Detect which cell encompasses the target text, then output its [X, Y] center coordinate. 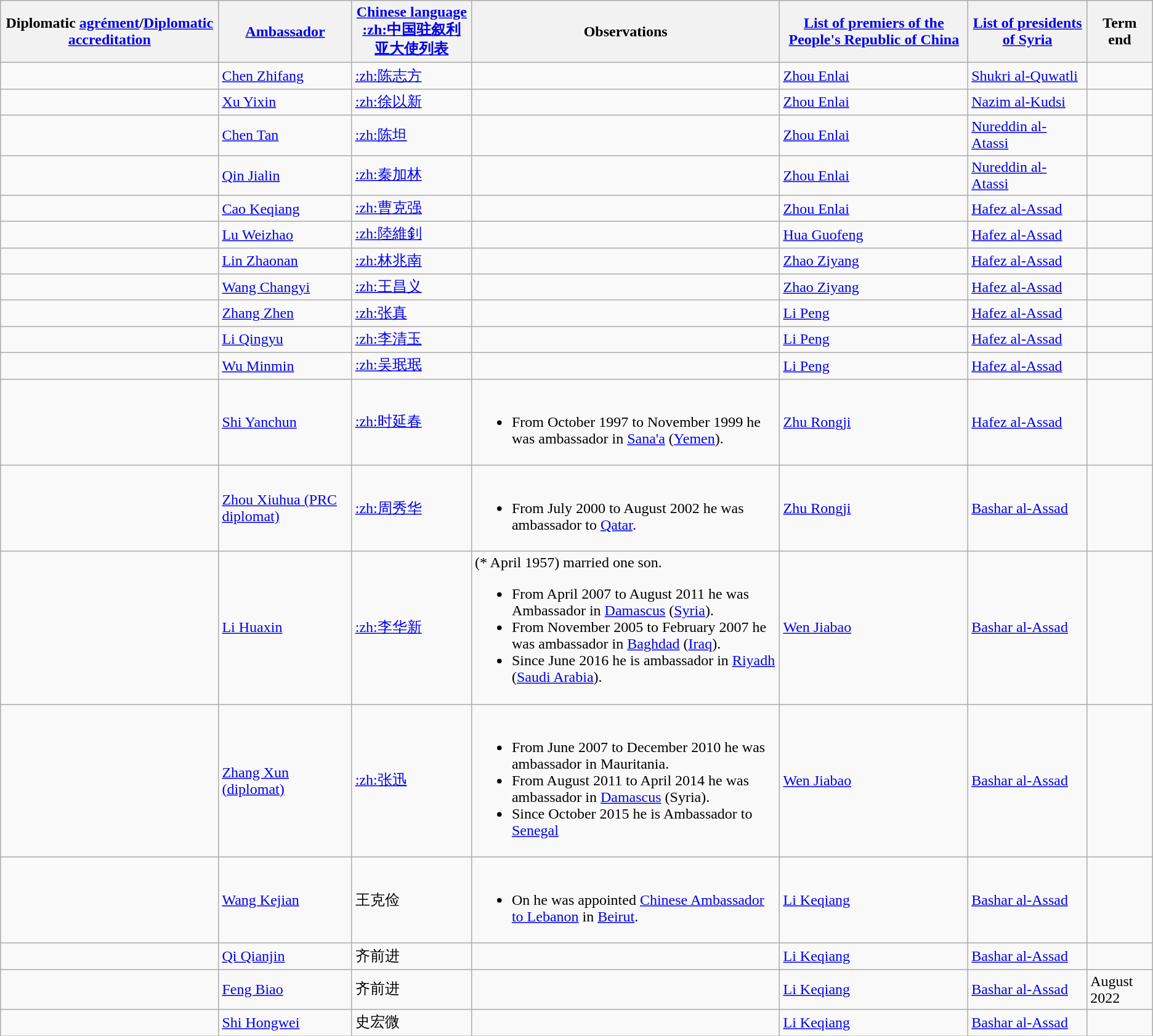
Term end [1120, 32]
Zhou Xiuhua (PRC diplomat) [285, 508]
史宏微 [411, 1022]
August 2022 [1120, 989]
On he was appointed Chinese Ambassador to Lebanon in Beirut. [626, 900]
Ambassador [285, 32]
王克俭 [411, 900]
Xu Yixin [285, 102]
:zh:陸維釗 [411, 235]
Zhang Zhen [285, 313]
Lu Weizhao [285, 235]
Nazim al-Kudsi [1027, 102]
Qi Qianjin [285, 956]
Cao Keqiang [285, 208]
Chen Zhifang [285, 76]
:zh:李清玉 [411, 340]
:zh:周秀华 [411, 508]
Lin Zhaonan [285, 261]
:zh:秦加林 [411, 175]
:zh:林兆南 [411, 261]
Shukri al-Quwatli [1027, 76]
Li Huaxin [285, 628]
:zh:陈坦 [411, 136]
Hua Guofeng [874, 235]
From October 1997 to November 1999 he was ambassador in Sana'a (Yemen). [626, 422]
Li Qingyu [285, 340]
:zh:王昌义 [411, 287]
Wu Minmin [285, 366]
Wang Changyi [285, 287]
:zh:张迅 [411, 780]
:zh:时延春 [411, 422]
Zhang Xun (diplomat) [285, 780]
Shi Yanchun [285, 422]
:zh:曹克强 [411, 208]
:zh:陈志方 [411, 76]
Qin Jialin [285, 175]
:zh:吴珉珉 [411, 366]
Diplomatic agrément/Diplomatic accreditation [110, 32]
Feng Biao [285, 989]
List of premiers of the People's Republic of China [874, 32]
:zh:徐以新 [411, 102]
Chinese language:zh:中国驻叙利亚大使列表 [411, 32]
:zh:李华新 [411, 628]
Shi Hongwei [285, 1022]
From July 2000 to August 2002 he was ambassador to Qatar. [626, 508]
Wang Kejian [285, 900]
List of presidents of Syria [1027, 32]
Observations [626, 32]
:zh:张真 [411, 313]
Chen Tan [285, 136]
